Capture the cell that displays the provided text and extract its (X, Y) central coordinate. 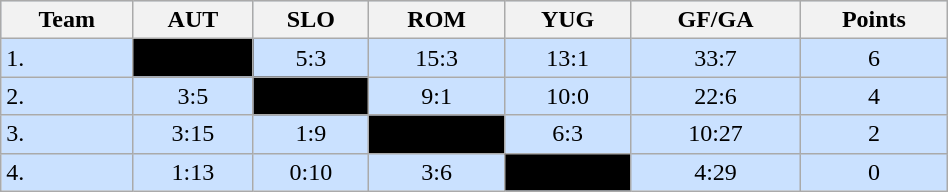
AUT (194, 20)
2 (874, 134)
3. (67, 134)
2. (67, 96)
SLO (310, 20)
9:1 (437, 96)
4 (874, 96)
Team (67, 20)
3:15 (194, 134)
GF/GA (716, 20)
22:6 (716, 96)
33:7 (716, 58)
13:1 (568, 58)
4:29 (716, 172)
Points (874, 20)
3:5 (194, 96)
10:27 (716, 134)
10:0 (568, 96)
5:3 (310, 58)
0 (874, 172)
15:3 (437, 58)
4. (67, 172)
1. (67, 58)
6:3 (568, 134)
YUG (568, 20)
ROM (437, 20)
1:9 (310, 134)
3:6 (437, 172)
0:10 (310, 172)
6 (874, 58)
1:13 (194, 172)
